Output the (X, Y) coordinate of the center of the cell containing the given text.  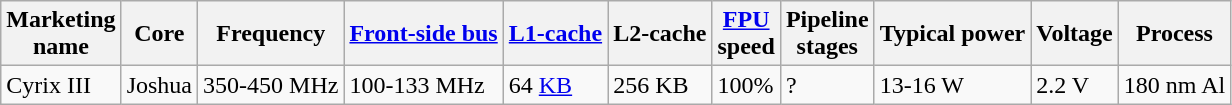
Core (159, 34)
100% (746, 85)
2.2 V (1075, 85)
Cyrix III (61, 85)
350-450 MHz (271, 85)
Joshua (159, 85)
Marketingname (61, 34)
256 KB (660, 85)
Typical power (952, 34)
100-133 MHz (424, 85)
180 nm Al (1174, 85)
Voltage (1075, 34)
Frequency (271, 34)
L2-cache (660, 34)
L1-cache (555, 34)
Front-side bus (424, 34)
Pipelinestages (827, 34)
FPUspeed (746, 34)
64 KB (555, 85)
13-16 W (952, 85)
? (827, 85)
Process (1174, 34)
